Extract the (X, Y) coordinate from the center of the cell holding the provided text.  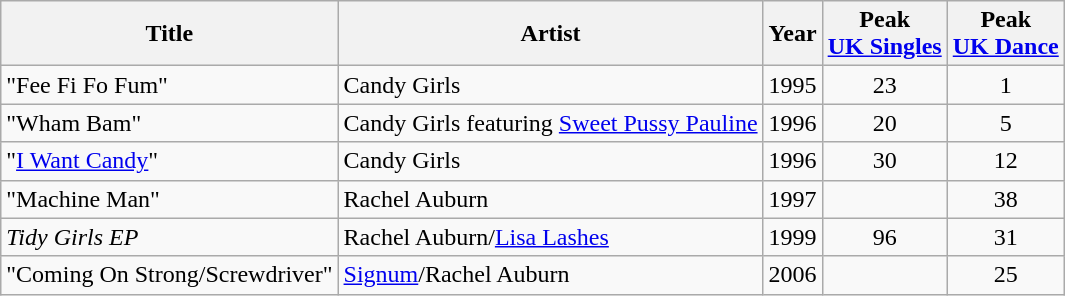
1995 (792, 85)
96 (884, 237)
23 (884, 85)
12 (1006, 161)
1 (1006, 85)
"I Want Candy" (170, 161)
38 (1006, 199)
1999 (792, 237)
2006 (792, 275)
31 (1006, 237)
"Coming On Strong/Screwdriver" (170, 275)
30 (884, 161)
Title (170, 34)
25 (1006, 275)
"Machine Man" (170, 199)
Signum/Rachel Auburn (550, 275)
20 (884, 123)
1997 (792, 199)
Year (792, 34)
Rachel Auburn/Lisa Lashes (550, 237)
"Fee Fi Fo Fum" (170, 85)
Peak UK Singles (884, 34)
"Wham Bam" (170, 123)
Rachel Auburn (550, 199)
Tidy Girls EP (170, 237)
Peak UK Dance (1006, 34)
5 (1006, 123)
Artist (550, 34)
Candy Girls featuring Sweet Pussy Pauline (550, 123)
